Output the [x, y] coordinate of the center of the cell containing the given text.  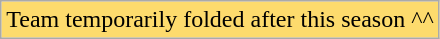
Team temporarily folded after this season ^^ [220, 20]
